Locate the cell with the specified text and output its (x, y) center coordinate. 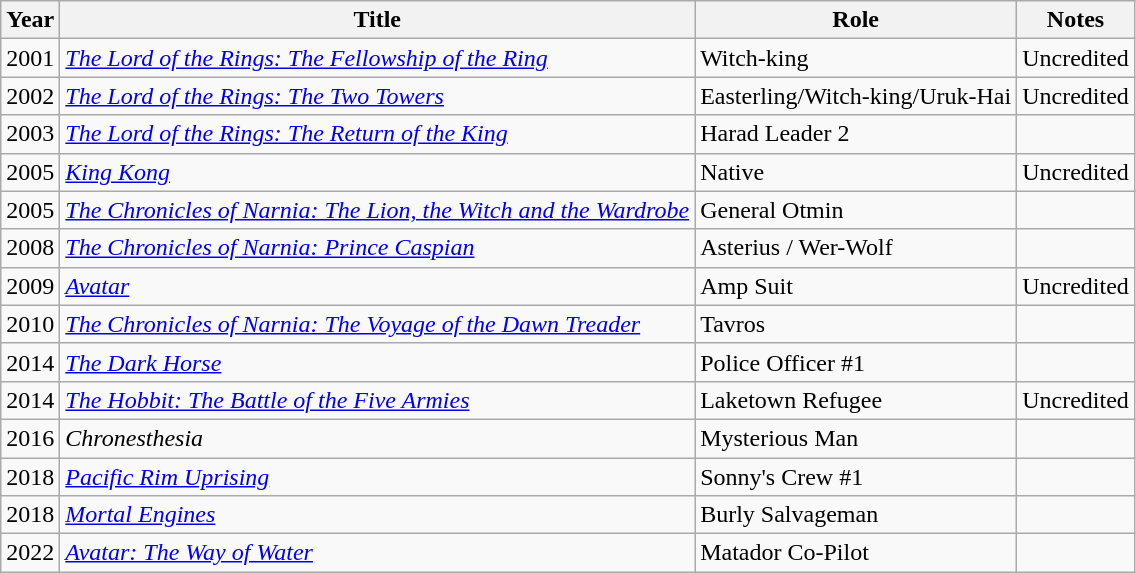
2009 (30, 286)
Laketown Refugee (856, 400)
Matador Co-Pilot (856, 553)
King Kong (378, 172)
General Otmin (856, 210)
The Dark Horse (378, 362)
Tavros (856, 324)
Amp Suit (856, 286)
2001 (30, 58)
Pacific Rim Uprising (378, 477)
Mysterious Man (856, 438)
Witch-king (856, 58)
Avatar (378, 286)
The Lord of the Rings: The Two Towers (378, 96)
The Lord of the Rings: The Fellowship of the Ring (378, 58)
2016 (30, 438)
The Chronicles of Narnia: The Voyage of the Dawn Treader (378, 324)
Year (30, 20)
Asterius / Wer-Wolf (856, 248)
Avatar: The Way of Water (378, 553)
Sonny's Crew #1 (856, 477)
Notes (1076, 20)
2022 (30, 553)
Easterling/Witch-king/Uruk-Hai (856, 96)
The Chronicles of Narnia: The Lion, the Witch and the Wardrobe (378, 210)
Police Officer #1 (856, 362)
2003 (30, 134)
Mortal Engines (378, 515)
Chronesthesia (378, 438)
The Lord of the Rings: The Return of the King (378, 134)
The Hobbit: The Battle of the Five Armies (378, 400)
Role (856, 20)
Native (856, 172)
Title (378, 20)
2002 (30, 96)
2010 (30, 324)
The Chronicles of Narnia: Prince Caspian (378, 248)
2008 (30, 248)
Burly Salvageman (856, 515)
Harad Leader 2 (856, 134)
